Extract the (x, y) coordinate from the center of the cell holding the provided text.  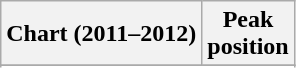
Chart (2011–2012) (102, 34)
Peakposition (248, 34)
